Search for the cell housing the specified text and yield its (x, y) center coordinate. 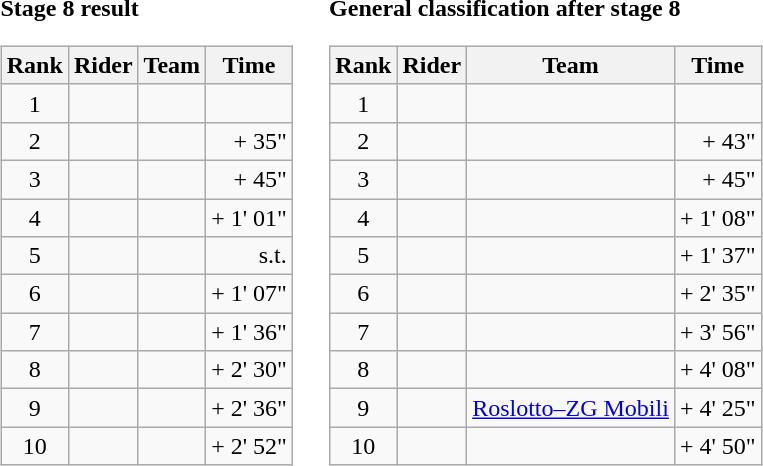
+ 35" (250, 141)
+ 4' 25" (718, 408)
+ 2' 36" (250, 408)
+ 4' 08" (718, 370)
+ 1' 37" (718, 256)
Roslotto–ZG Mobili (571, 408)
+ 1' 07" (250, 294)
+ 1' 01" (250, 217)
+ 2' 35" (718, 294)
+ 43" (718, 141)
+ 1' 08" (718, 217)
+ 2' 52" (250, 446)
+ 2' 30" (250, 370)
s.t. (250, 256)
+ 4' 50" (718, 446)
+ 1' 36" (250, 332)
+ 3' 56" (718, 332)
